For the text-containing cell, return its midpoint in (X, Y) coordinate format. 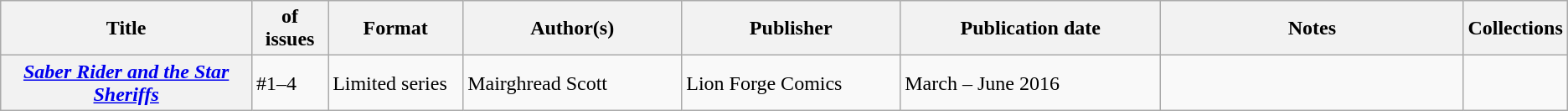
Collections (1515, 29)
Title (126, 29)
Format (395, 29)
Author(s) (573, 29)
Publisher (791, 29)
#1–4 (290, 82)
of issues (290, 29)
Mairghread Scott (573, 82)
Limited series (395, 82)
Notes (1312, 29)
Publication date (1030, 29)
Lion Forge Comics (791, 82)
Saber Rider and the Star Sheriffs (126, 82)
March – June 2016 (1030, 82)
